Return the (x, y) coordinate for the center point of the cell that contains the specified text.  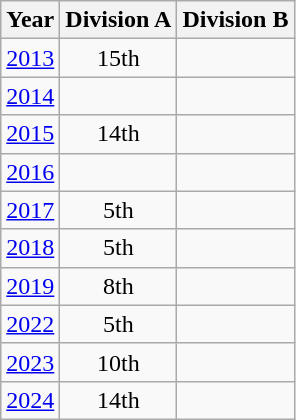
Year (30, 20)
Division B (236, 20)
8th (118, 286)
2015 (30, 134)
10th (118, 362)
2017 (30, 210)
15th (118, 58)
2023 (30, 362)
Division A (118, 20)
2014 (30, 96)
2013 (30, 58)
2016 (30, 172)
2019 (30, 286)
2018 (30, 248)
2024 (30, 400)
2022 (30, 324)
